For the text-containing cell, return its midpoint in [x, y] coordinate format. 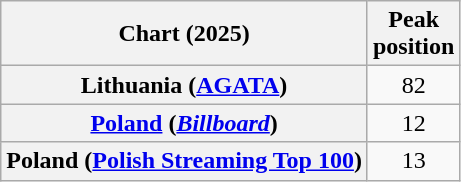
Lithuania (AGATA) [184, 85]
82 [413, 85]
Poland (Billboard) [184, 123]
12 [413, 123]
Peakposition [413, 34]
Poland (Polish Streaming Top 100) [184, 161]
13 [413, 161]
Chart (2025) [184, 34]
